Extract the [X, Y] coordinate from the center of the cell holding the provided text.  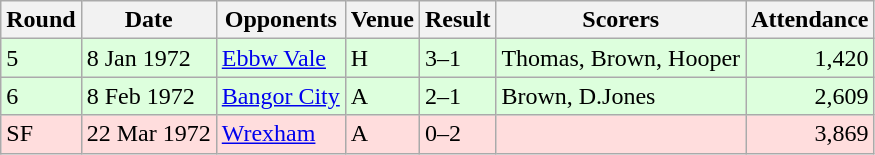
Date [148, 20]
Round [41, 20]
Scorers [621, 20]
H [382, 58]
1,420 [810, 58]
Ebbw Vale [280, 58]
3–1 [458, 58]
6 [41, 96]
Result [458, 20]
Venue [382, 20]
2,609 [810, 96]
2–1 [458, 96]
SF [41, 134]
8 Feb 1972 [148, 96]
22 Mar 1972 [148, 134]
0–2 [458, 134]
Thomas, Brown, Hooper [621, 58]
5 [41, 58]
8 Jan 1972 [148, 58]
Attendance [810, 20]
3,869 [810, 134]
Wrexham [280, 134]
Brown, D.Jones [621, 96]
Opponents [280, 20]
Bangor City [280, 96]
